Identify which cell holds the provided text, then report its (x, y) central coordinate. 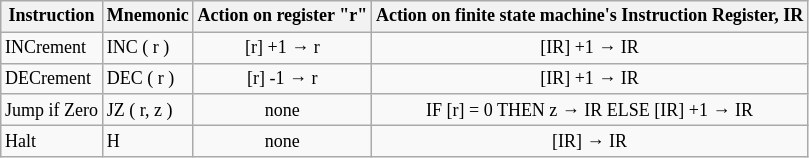
[r] +1 → r (282, 48)
Action on register "r" (282, 16)
DEC ( r ) (148, 78)
Mnemonic (148, 16)
Action on finite state machine's Instruction Register, IR (590, 16)
JZ ( r, z ) (148, 110)
IF [r] = 0 THEN z → IR ELSE [IR] +1 → IR (590, 110)
H (148, 140)
Jump if Zero (52, 110)
INC ( r ) (148, 48)
Halt (52, 140)
INCrement (52, 48)
[IR] → IR (590, 140)
[r] -1 → r (282, 78)
DECrement (52, 78)
Instruction (52, 16)
